Scan for the cell matching the given text and deliver its (x, y) coordinate at center. 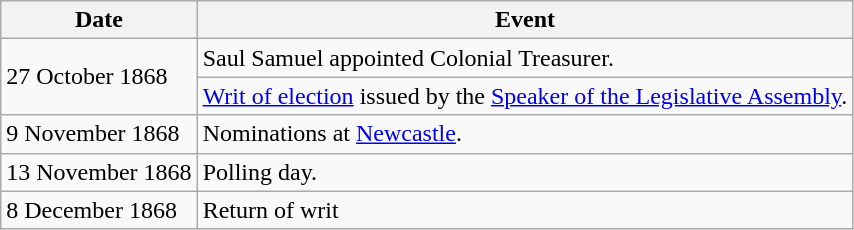
27 October 1868 (99, 77)
13 November 1868 (99, 172)
Polling day. (525, 172)
Date (99, 20)
9 November 1868 (99, 134)
Nominations at Newcastle. (525, 134)
Writ of election issued by the Speaker of the Legislative Assembly. (525, 96)
Return of writ (525, 210)
Saul Samuel appointed Colonial Treasurer. (525, 58)
8 December 1868 (99, 210)
Event (525, 20)
